Return the (x, y) coordinate for the center point of the cell that contains the specified text.  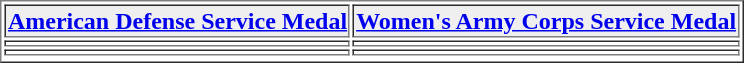
American Defense Service Medal (178, 20)
Women's Army Corps Service Medal (546, 20)
